Pinpoint the cell where the given text exists, returning its (x, y) midpoint coordinate. 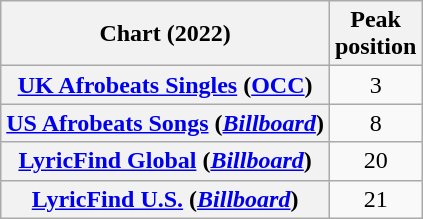
US Afrobeats Songs (Billboard) (166, 123)
21 (375, 199)
8 (375, 123)
20 (375, 161)
LyricFind Global (Billboard) (166, 161)
UK Afrobeats Singles (OCC) (166, 85)
Peakposition (375, 34)
LyricFind U.S. (Billboard) (166, 199)
Chart (2022) (166, 34)
3 (375, 85)
